Provide the (X, Y) coordinate of the cell's center where the given text is located.  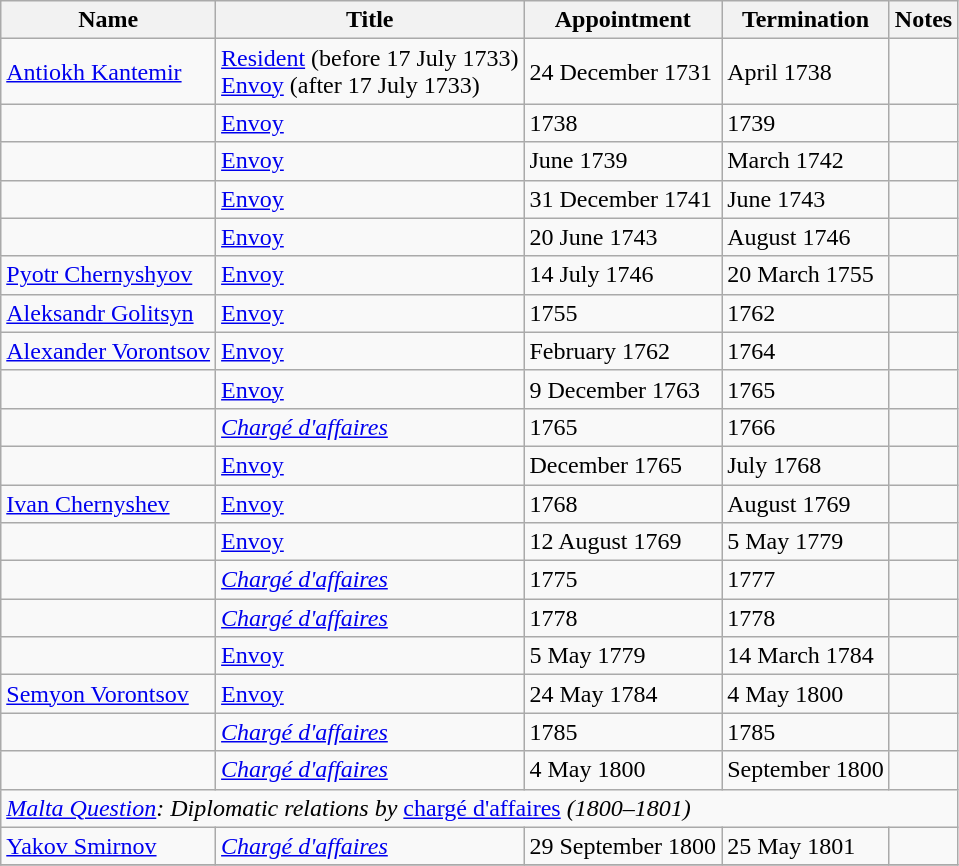
24 May 1784 (623, 694)
Termination (806, 20)
20 March 1755 (806, 275)
1755 (623, 313)
20 June 1743 (623, 237)
July 1768 (806, 465)
March 1742 (806, 161)
April 1738 (806, 72)
December 1765 (623, 465)
24 December 1731 (623, 72)
1762 (806, 313)
Resident (before 17 July 1733)Envoy (after 17 July 1733) (370, 72)
February 1762 (623, 351)
August 1769 (806, 503)
August 1746 (806, 237)
1739 (806, 123)
12 August 1769 (623, 542)
1738 (623, 123)
Semyon Vorontsov (108, 694)
1777 (806, 580)
Malta Question: Diplomatic relations by chargé d'affaires (1800–1801) (480, 808)
9 December 1763 (623, 389)
1764 (806, 351)
Pyotr Chernyshyov (108, 275)
14 March 1784 (806, 656)
September 1800 (806, 770)
Appointment (623, 20)
1775 (623, 580)
Yakov Smirnov (108, 846)
Name (108, 20)
1766 (806, 427)
25 May 1801 (806, 846)
14 July 1746 (623, 275)
Alexander Vorontsov (108, 351)
1768 (623, 503)
31 December 1741 (623, 199)
Notes (923, 20)
29 September 1800 (623, 846)
June 1739 (623, 161)
June 1743 (806, 199)
Aleksandr Golitsyn (108, 313)
Title (370, 20)
Ivan Chernyshev (108, 503)
Antiokh Kantemir (108, 72)
